Search for the cell housing the specified text and yield its (x, y) center coordinate. 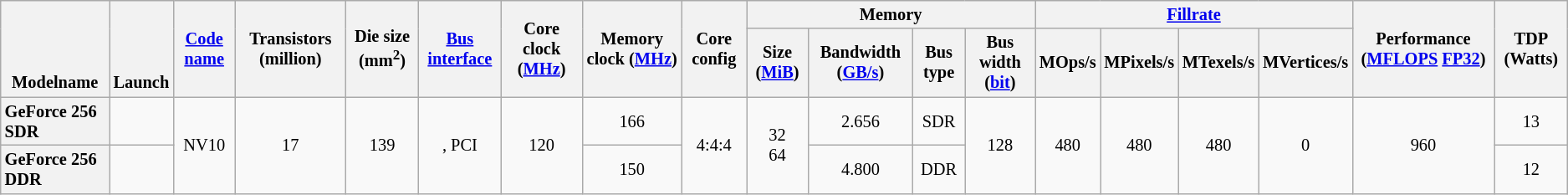
Fillrate (1194, 14)
0 (1305, 146)
GeForce 256 DDR (55, 169)
Memory clock (MHz) (632, 49)
139 (381, 146)
150 (632, 169)
128 (1000, 146)
GeForce 256 SDR (55, 121)
13 (1531, 121)
Core config (714, 49)
17 (290, 146)
Transistors (million) (290, 49)
166 (632, 121)
Memory (891, 14)
Size (MiB) (778, 63)
12 (1531, 169)
Modelname (55, 49)
Bus type (938, 63)
960 (1423, 146)
MVertices/s (1305, 63)
3264 (778, 146)
Bandwidth (GB/s) (861, 63)
, PCI (460, 146)
TDP (Watts) (1531, 49)
NV10 (204, 146)
DDR (938, 169)
4:4:4 (714, 146)
2.656 (861, 121)
Launch (142, 49)
MTexels/s (1218, 63)
Code name (204, 49)
Die size (mm2) (381, 49)
MOps/s (1068, 63)
MPixels/s (1139, 63)
Performance (MFLOPS FP32) (1423, 49)
SDR (938, 121)
Bus width (bit) (1000, 63)
4.800 (861, 169)
Core clock (MHz) (542, 49)
120 (542, 146)
Bus interface (460, 49)
